Scan for the cell matching the given text and deliver its [X, Y] coordinate at center. 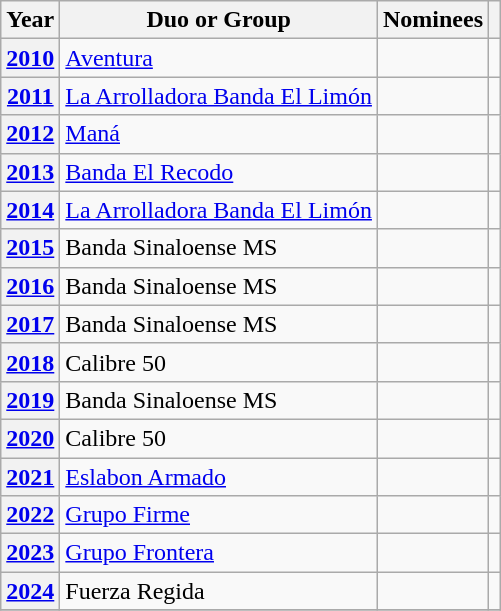
2012 [30, 134]
Fuerza Regida [219, 591]
Banda El Recodo [219, 172]
Grupo Firme [219, 515]
2022 [30, 515]
2019 [30, 400]
Year [30, 20]
2017 [30, 324]
2024 [30, 591]
2020 [30, 438]
Duo or Group [219, 20]
2021 [30, 477]
2023 [30, 553]
2013 [30, 172]
Nominees [432, 20]
Eslabon Armado [219, 477]
Maná [219, 134]
2010 [30, 58]
2014 [30, 210]
2018 [30, 362]
Aventura [219, 58]
Grupo Frontera [219, 553]
2015 [30, 248]
2016 [30, 286]
2011 [30, 96]
